Extract the [x, y] coordinate from the center of the cell holding the provided text.  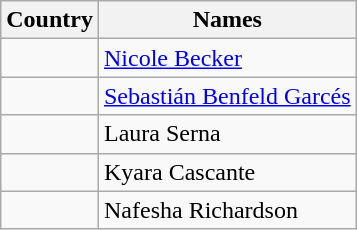
Kyara Cascante [227, 172]
Nafesha Richardson [227, 210]
Sebastián Benfeld Garcés [227, 96]
Laura Serna [227, 134]
Names [227, 20]
Nicole Becker [227, 58]
Country [50, 20]
